Provide the [X, Y] coordinate of the cell's center where the given text is located.  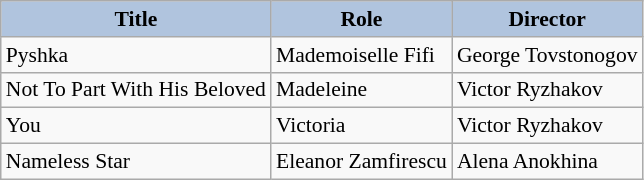
Eleanor Zamfirescu [362, 162]
George Tovstonogov [548, 55]
Victoria [362, 126]
Mademoiselle Fifi [362, 55]
Pyshka [136, 55]
Title [136, 19]
Nameless Star [136, 162]
You [136, 126]
Role [362, 19]
Not To Part With His Beloved [136, 90]
Director [548, 19]
Alena Anokhina [548, 162]
Madeleine [362, 90]
